Identify which cell holds the provided text, then report its (X, Y) central coordinate. 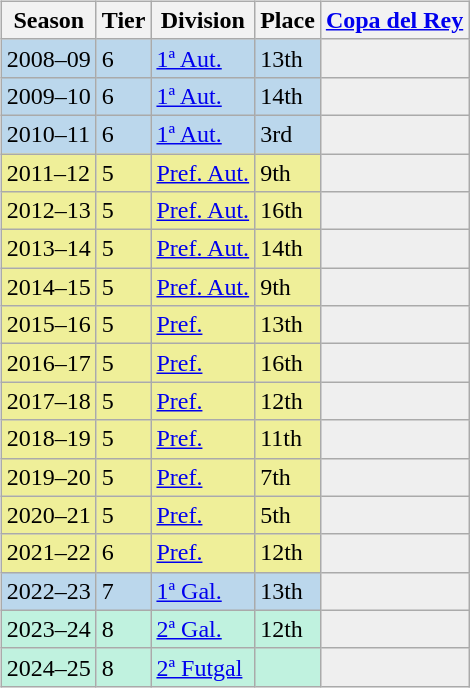
Place (288, 20)
2ª Futgal (203, 667)
Tier (124, 20)
Season (48, 20)
2023–24 (48, 629)
5th (288, 515)
2024–25 (48, 667)
3rd (288, 134)
2019–20 (48, 477)
2014–15 (48, 287)
7 (124, 591)
2018–19 (48, 439)
2008–09 (48, 58)
1ª Gal. (203, 591)
Division (203, 20)
2020–21 (48, 515)
2010–11 (48, 134)
11th (288, 439)
2017–18 (48, 401)
2012–13 (48, 211)
2009–10 (48, 96)
Copa del Rey (394, 20)
2016–17 (48, 363)
7th (288, 477)
2ª Gal. (203, 629)
2011–12 (48, 173)
2022–23 (48, 591)
2021–22 (48, 553)
2013–14 (48, 249)
2015–16 (48, 325)
